Find where the given text appears and provide that cell's center as [x, y] coordinate. 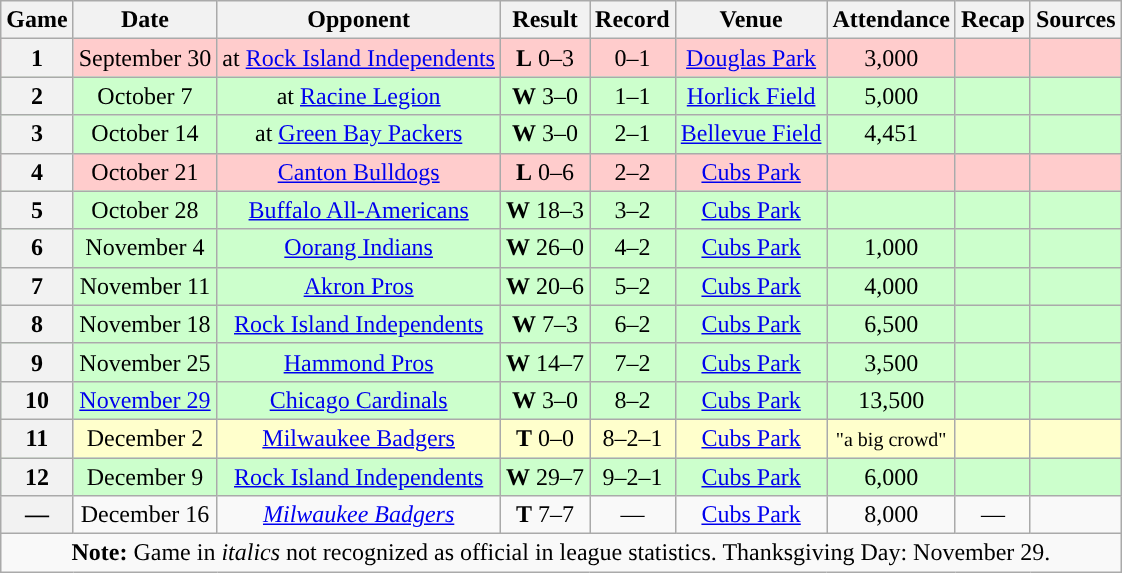
October 14 [145, 134]
December 2 [145, 438]
at Rock Island Independents [359, 58]
5,000 [891, 96]
W 20–6 [544, 286]
10 [37, 400]
T 7–7 [544, 515]
3,500 [891, 362]
W 14–7 [544, 362]
Oorang Indians [359, 248]
5 [37, 210]
12 [37, 477]
Douglas Park [751, 58]
November 29 [145, 400]
Akron Pros [359, 286]
8–2–1 [633, 438]
November 25 [145, 362]
Record [633, 20]
6,000 [891, 477]
Horlick Field [751, 96]
4 [37, 172]
9 [37, 362]
8 [37, 324]
October 7 [145, 96]
1 [37, 58]
0–1 [633, 58]
Note: Game in italics not recognized as official in league statistics. Thanksgiving Day: November 29. [561, 553]
October 21 [145, 172]
Venue [751, 20]
6–2 [633, 324]
Chicago Cardinals [359, 400]
2 [37, 96]
November 18 [145, 324]
1–1 [633, 96]
Hammond Pros [359, 362]
Bellevue Field [751, 134]
6,500 [891, 324]
at Green Bay Packers [359, 134]
8–2 [633, 400]
Result [544, 20]
October 28 [145, 210]
7 [37, 286]
November 4 [145, 248]
T 0–0 [544, 438]
"a big crowd" [891, 438]
W 26–0 [544, 248]
L 0–6 [544, 172]
6 [37, 248]
W 7–3 [544, 324]
Date [145, 20]
9–2–1 [633, 477]
L 0–3 [544, 58]
Buffalo All-Americans [359, 210]
W 18–3 [544, 210]
1,000 [891, 248]
Opponent [359, 20]
8,000 [891, 515]
W 29–7 [544, 477]
3–2 [633, 210]
at Racine Legion [359, 96]
Canton Bulldogs [359, 172]
7–2 [633, 362]
4–2 [633, 248]
Attendance [891, 20]
3,000 [891, 58]
September 30 [145, 58]
December 9 [145, 477]
13,500 [891, 400]
3 [37, 134]
Game [37, 20]
2–2 [633, 172]
December 16 [145, 515]
2–1 [633, 134]
11 [37, 438]
November 11 [145, 286]
Sources [1076, 20]
5–2 [633, 286]
4,000 [891, 286]
4,451 [891, 134]
Recap [992, 20]
